Capture the cell that displays the provided text and extract its (X, Y) central coordinate. 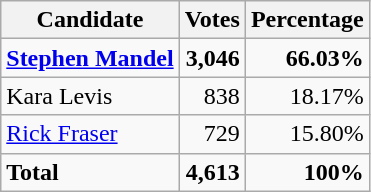
Rick Fraser (90, 134)
Total (90, 172)
66.03% (307, 58)
Stephen Mandel (90, 58)
4,613 (212, 172)
Votes (212, 20)
729 (212, 134)
Kara Levis (90, 96)
15.80% (307, 134)
Percentage (307, 20)
3,046 (212, 58)
18.17% (307, 96)
100% (307, 172)
838 (212, 96)
Candidate (90, 20)
